Return the [X, Y] coordinate for the center point of the cell that contains the specified text.  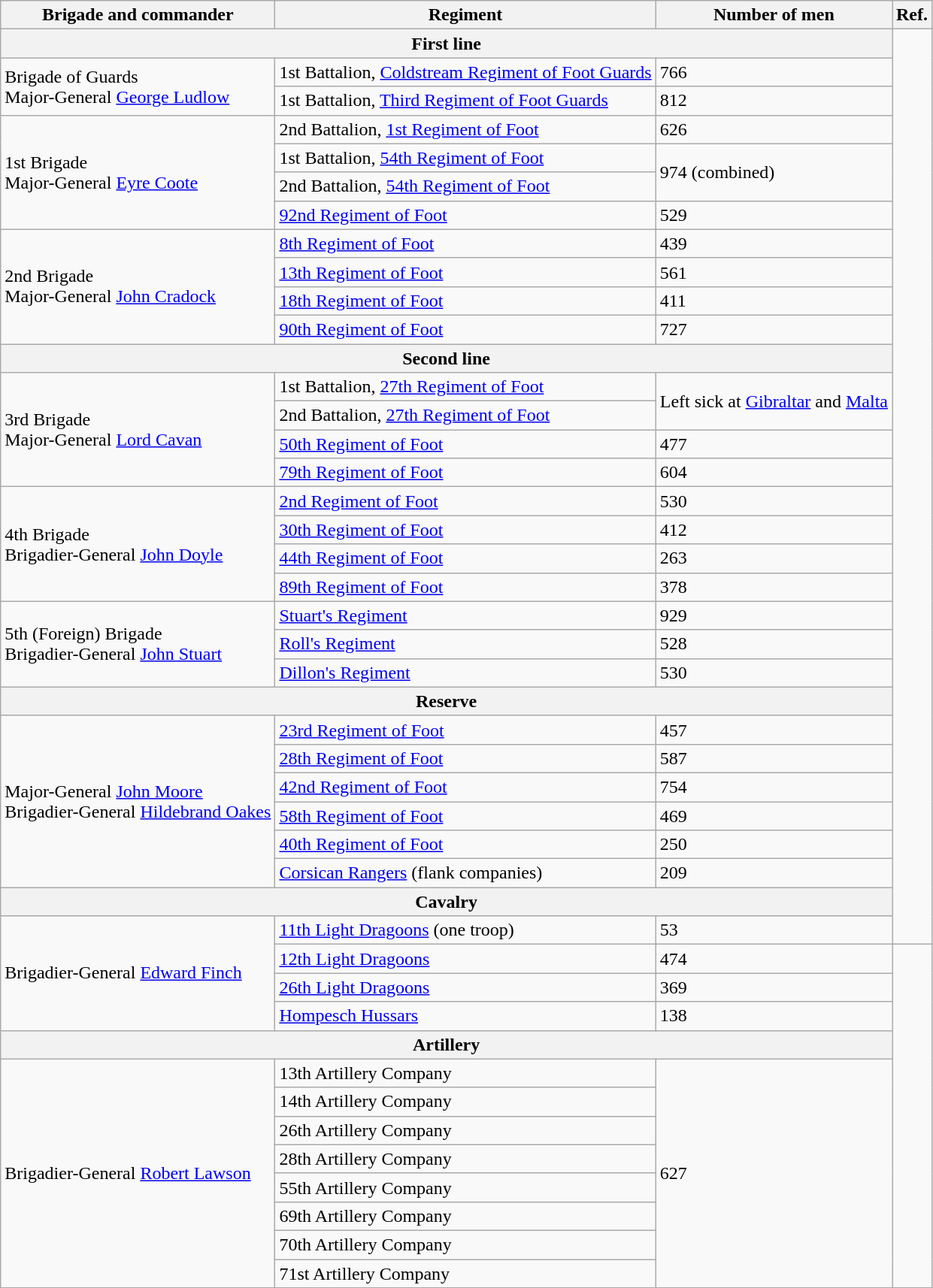
First line [447, 44]
Major-General John MooreBrigadier-General Hildebrand Oakes [138, 801]
1st Battalion, Third Regiment of Foot Guards [465, 101]
44th Regiment of Foot [465, 558]
1st Battalion, 27th Regiment of Foot [465, 387]
2nd Battalion, 54th Regiment of Foot [465, 186]
439 [774, 243]
3rd BrigadeMajor-General Lord Cavan [138, 430]
929 [774, 615]
727 [774, 329]
8th Regiment of Foot [465, 243]
55th Artillery Company [465, 1187]
587 [774, 758]
28th Artillery Company [465, 1159]
Brigade of GuardsMajor-General George Ludlow [138, 86]
528 [774, 644]
369 [774, 987]
Second line [447, 358]
138 [774, 1016]
70th Artillery Company [465, 1244]
26th Light Dragoons [465, 987]
53 [774, 930]
Hompesch Hussars [465, 1016]
626 [774, 129]
14th Artillery Company [465, 1102]
Left sick at Gibraltar and Malta [774, 401]
457 [774, 730]
23rd Regiment of Foot [465, 730]
4th BrigadeBrigadier-General John Doyle [138, 544]
Cavalry [447, 902]
26th Artillery Company [465, 1130]
92nd Regiment of Foot [465, 215]
754 [774, 787]
477 [774, 444]
1st Battalion, Coldstream Regiment of Foot Guards [465, 72]
378 [774, 587]
13th Artillery Company [465, 1073]
Artillery [447, 1045]
2nd Regiment of Foot [465, 501]
2nd Battalion, 27th Regiment of Foot [465, 416]
1st BrigadeMajor-General Eyre Coote [138, 172]
69th Artillery Company [465, 1216]
40th Regiment of Foot [465, 845]
Dillon's Regiment [465, 673]
58th Regiment of Foot [465, 815]
2nd BrigadeMajor-General John Cradock [138, 286]
812 [774, 101]
Regiment [465, 15]
974 (combined) [774, 172]
529 [774, 215]
89th Regiment of Foot [465, 587]
Stuart's Regiment [465, 615]
30th Regiment of Foot [465, 530]
604 [774, 473]
474 [774, 959]
263 [774, 558]
Brigade and commander [138, 15]
50th Regiment of Foot [465, 444]
Brigadier-General Edward Finch [138, 973]
12th Light Dragoons [465, 959]
71st Artillery Company [465, 1274]
250 [774, 845]
561 [774, 272]
766 [774, 72]
5th (Foreign) BrigadeBrigadier-General John Stuart [138, 644]
Ref. [911, 15]
411 [774, 301]
Number of men [774, 15]
209 [774, 873]
2nd Battalion, 1st Regiment of Foot [465, 129]
28th Regiment of Foot [465, 758]
11th Light Dragoons (one troop) [465, 930]
Brigadier-General Robert Lawson [138, 1173]
13th Regiment of Foot [465, 272]
Roll's Regiment [465, 644]
Corsican Rangers (flank companies) [465, 873]
469 [774, 815]
79th Regiment of Foot [465, 473]
18th Regiment of Foot [465, 301]
42nd Regiment of Foot [465, 787]
Reserve [447, 701]
90th Regiment of Foot [465, 329]
1st Battalion, 54th Regiment of Foot [465, 158]
412 [774, 530]
627 [774, 1173]
